Locate the cell with the specified text and output its [x, y] center coordinate. 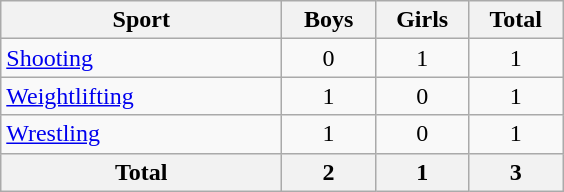
Sport [142, 20]
3 [516, 172]
2 [329, 172]
Wrestling [142, 134]
Boys [329, 20]
Weightlifting [142, 96]
Shooting [142, 58]
Girls [422, 20]
